Pinpoint the cell where the given text exists, returning its (x, y) midpoint coordinate. 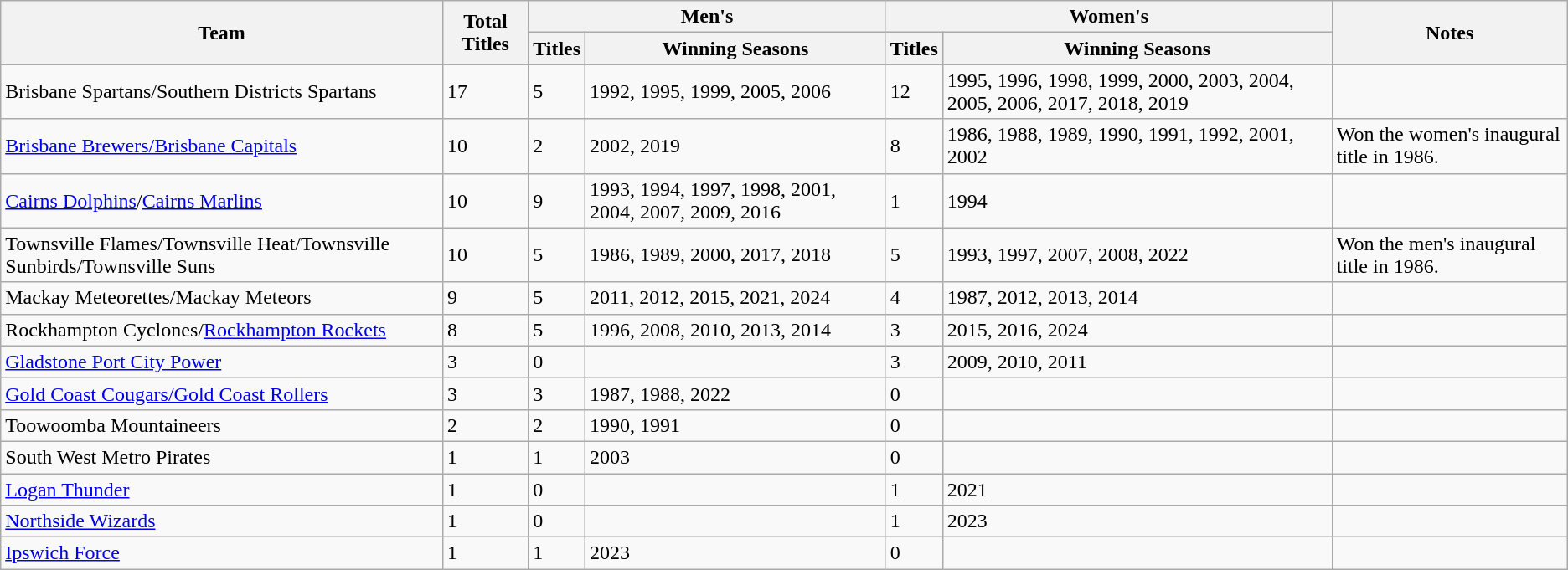
Won the women's inaugural title in 1986. (1449, 146)
2015, 2016, 2024 (1137, 330)
Brisbane Spartans/Southern Districts Spartans (222, 92)
Gold Coast Cougars/Gold Coast Rollers (222, 393)
2002, 2019 (735, 146)
Ipswich Force (222, 553)
Rockhampton Cyclones/Rockhampton Rockets (222, 330)
Brisbane Brewers/Brisbane Capitals (222, 146)
Women's (1109, 17)
4 (914, 298)
1996, 2008, 2010, 2013, 2014 (735, 330)
Won the men's inaugural title in 1986. (1449, 254)
Logan Thunder (222, 490)
1987, 2012, 2013, 2014 (1137, 298)
1987, 1988, 2022 (735, 393)
2011, 2012, 2015, 2021, 2024 (735, 298)
12 (914, 92)
Men's (707, 17)
2003 (735, 457)
1995, 1996, 1998, 1999, 2000, 2003, 2004, 2005, 2006, 2017, 2018, 2019 (1137, 92)
South West Metro Pirates (222, 457)
1994 (1137, 201)
2021 (1137, 490)
1993, 1997, 2007, 2008, 2022 (1137, 254)
1986, 1989, 2000, 2017, 2018 (735, 254)
Team (222, 33)
1986, 1988, 1989, 1990, 1991, 1992, 2001, 2002 (1137, 146)
1990, 1991 (735, 425)
Gladstone Port City Power (222, 362)
1993, 1994, 1997, 1998, 2001, 2004, 2007, 2009, 2016 (735, 201)
Notes (1449, 33)
17 (485, 92)
Cairns Dolphins/Cairns Marlins (222, 201)
1992, 1995, 1999, 2005, 2006 (735, 92)
2009, 2010, 2011 (1137, 362)
Townsville Flames/Townsville Heat/Townsville Sunbirds/Townsville Suns (222, 254)
Northside Wizards (222, 521)
Mackay Meteorettes/Mackay Meteors (222, 298)
Toowoomba Mountaineers (222, 425)
Total Titles (485, 33)
